Return [X, Y] of the center of cell containing provided text 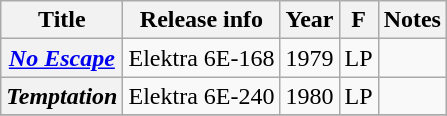
Year [310, 20]
Notes [412, 20]
Elektra 6E-168 [202, 58]
Release info [202, 20]
Title [62, 20]
Elektra 6E-240 [202, 96]
Temptation [62, 96]
No Escape [62, 58]
1979 [310, 58]
1980 [310, 96]
F [358, 20]
